Return (x, y) of the center of cell containing provided text 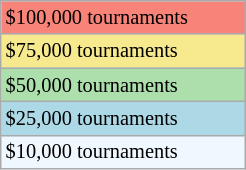
$50,000 tournaments (124, 85)
$75,000 tournaments (124, 51)
$25,000 tournaments (124, 118)
$100,000 tournaments (124, 17)
$10,000 tournaments (124, 152)
